Locate the cell with the specified text and output its (x, y) center coordinate. 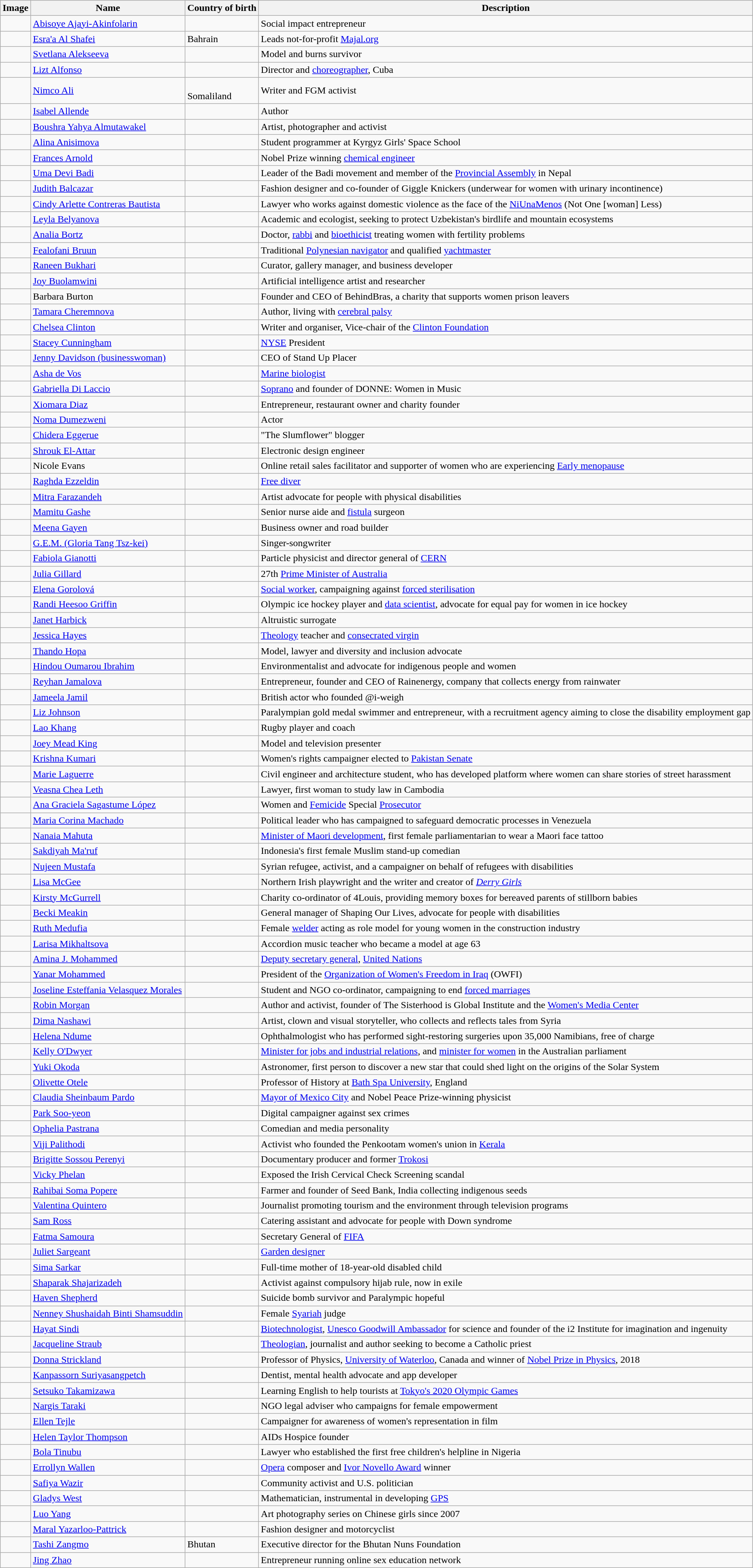
Free diver (506, 481)
Dima Nashawi (108, 1021)
Julia Gillard (108, 574)
Sam Ross (108, 1221)
Abisoye Ajayi-Akinfolarin (108, 23)
Nobel Prize winning chemical engineer (506, 157)
Barbara Burton (108, 296)
Amina J. Mohammed (108, 959)
Kanpassorn Suriyasangpetch (108, 1375)
Secretary General of FIFA (506, 1236)
Yanar Mohammed (108, 974)
Academic and ecologist, seeking to protect Uzbekistan's birdlife and mountain ecosystems (506, 219)
Model, lawyer and diversity and inclusion advocate (506, 651)
Jameela Jamil (108, 697)
Lisa McGee (108, 882)
Boushra Yahya Almutawakel (108, 127)
Cindy Arlette Contreras Bautista (108, 204)
Leads not-for-profit Majal.org (506, 39)
Hindou Oumarou Ibrahim (108, 666)
Model and television presenter (506, 743)
Elena Gorolová (108, 589)
Executive director for the Bhutan Nuns Foundation (506, 1545)
Northern Irish playwright and the writer and creator of Derry Girls (506, 882)
Fashion designer and co-founder of Giggle Knickers (underwear for women with urinary incontinence) (506, 188)
Joey Mead King (108, 743)
Robin Morgan (108, 1005)
"The Slumflower" blogger (506, 435)
Brigitte Sossou Perenyi (108, 1159)
Minister for jobs and industrial relations, and minister for women in the Australian parliament (506, 1051)
Svetlana Alekseeva (108, 54)
Women and Femicide Special Prosecutor (506, 805)
Comedian and media personality (506, 1128)
Stacey Cunningham (108, 343)
Deputy secretary general, United Nations (506, 959)
Farmer and founder of Seed Bank, India collecting indigenous seeds (506, 1190)
Leader of the Badi movement and member of the Provincial Assembly in Nepal (506, 173)
Particle physicist and director general of CERN (506, 558)
NGO legal adviser who campaigns for female empowerment (506, 1406)
Sima Sarkar (108, 1267)
Professor of History at Bath Spa University, England (506, 1082)
Theology teacher and consecrated virgin (506, 635)
Randi Heesoo Griffin (108, 604)
Joy Buolamwini (108, 281)
Safiya Wazir (108, 1483)
Bola Tinubu (108, 1452)
Asha de Vos (108, 373)
Astronomer, first person to discover a new star that could shed light on the origins of the Solar System (506, 1067)
Becki Meakin (108, 913)
Xiomara Diaz (108, 404)
Minister of Maori development, first female parliamentarian to wear a Maori face tattoo (506, 836)
Ana Graciela Sagastume López (108, 805)
Helen Taylor Thompson (108, 1437)
Name (108, 8)
27th Prime Minister of Australia (506, 574)
Country of birth (222, 8)
Nimco Ali (108, 91)
Frances Arnold (108, 157)
Joseline Esteffania Velasquez Morales (108, 990)
Soprano and founder of DONNE: Women in Music (506, 389)
Learning English to help tourists at Tokyo's 2020 Olympic Games (506, 1390)
Garden designer (506, 1252)
Kelly O'Dwyer (108, 1051)
Theologian, journalist and author seeking to become a Catholic priest (506, 1344)
Doctor, rabbi and bioethicist treating women with fertility problems (506, 235)
Hayat Sindi (108, 1329)
Author (506, 111)
Image (15, 8)
Campaigner for awareness of women's representation in film (506, 1421)
Veasna Chea Leth (108, 789)
Helena Ndume (108, 1036)
Viji Palithodi (108, 1144)
Social impact entrepreneur (506, 23)
Paralympian gold medal swimmer and entrepreneur, with a recruitment agency aiming to close the disability employment gap (506, 713)
Tashi Zangmo (108, 1545)
Political leader who has campaigned to safeguard democratic processes in Venezuela (506, 820)
Artist, photographer and activist (506, 127)
Opera composer and Ivor Novello Award winner (506, 1468)
Shaparak Shajarizadeh (108, 1283)
Raneen Bukhari (108, 266)
Syrian refugee, activist, and a campaigner on behalf of refugees with disabilities (506, 866)
Lao Khang (108, 728)
Professor of Physics, University of Waterloo, Canada and winner of Nobel Prize in Physics, 2018 (506, 1360)
Mamitu Gashe (108, 512)
Student programmer at Kyrgyz Girls' Space School (506, 142)
Sakdiyah Ma'ruf (108, 851)
Tamara Cheremnova (108, 312)
Catering assistant and advocate for people with Down syndrome (506, 1221)
Business owner and road builder (506, 528)
Raghda Ezzeldin (108, 481)
Lizt Alfonso (108, 70)
Rugby player and coach (506, 728)
Electronic design engineer (506, 451)
Founder and CEO of BehindBras, a charity that supports women prison leavers (506, 296)
Nujeen Mustafa (108, 866)
Chelsea Clinton (108, 327)
Nargis Taraki (108, 1406)
Juliet Sargeant (108, 1252)
Activist who founded the Penkootam women's union in Kerala (506, 1144)
Exposed the Irish Cervical Check Screening scandal (506, 1174)
British actor who founded @i-weigh (506, 697)
Fabiola Gianotti (108, 558)
NYSE President (506, 343)
Kirsty McGurrell (108, 897)
Jing Zhao (108, 1560)
Lawyer who works against domestic violence as the face of the NiUnaMenos (Not One [woman] Less) (506, 204)
Mitra Farazandeh (108, 497)
General manager of Shaping Our Lives, advocate for people with disabilities (506, 913)
Writer and FGM activist (506, 91)
Isabel Allende (108, 111)
Accordion music teacher who became a model at age 63 (506, 944)
Leyla Belyanova (108, 219)
Yuki Okoda (108, 1067)
Curator, gallery manager, and business developer (506, 266)
AIDs Hospice founder (506, 1437)
Art photography series on Chinese girls since 2007 (506, 1514)
Judith Balcazar (108, 188)
Thando Hopa (108, 651)
Meena Gayen (108, 528)
Nicole Evans (108, 466)
Female welder acting as role model for young women in the construction industry (506, 928)
Fashion designer and motorcyclist (506, 1529)
Actor (506, 419)
Setsuko Takamizawa (108, 1390)
Biotechnologist, Unesco Goodwill Ambassador for science and founder of the i2 Institute for imagination and ingenuity (506, 1329)
Janet Harbick (108, 620)
Entrepreneur running online sex education network (506, 1560)
Senior nurse aide and fistula surgeon (506, 512)
Artist advocate for people with physical disabilities (506, 497)
Maria Corina Machado (108, 820)
Shrouk El-Attar (108, 451)
CEO of Stand Up Placer (506, 358)
Description (506, 8)
Fatma Samoura (108, 1236)
Artificial intelligence artist and researcher (506, 281)
Haven Shepherd (108, 1298)
Valentina Quintero (108, 1206)
Community activist and U.S. politician (506, 1483)
Larisa Mikhaltsova (108, 944)
Director and choreographer, Cuba (506, 70)
Writer and organiser, Vice-chair of the Clinton Foundation (506, 327)
Civil engineer and architecture student, who has developed platform where women can share stories of street harassment (506, 774)
Analia Bortz (108, 235)
Activist against compulsory hijab rule, now in exile (506, 1283)
Donna Strickland (108, 1360)
Social worker, campaigning against forced sterilisation (506, 589)
Vicky Phelan (108, 1174)
Digital campaigner against sex crimes (506, 1113)
Author and activist, founder of The Sisterhood is Global Institute and the Women's Media Center (506, 1005)
Park Soo-yeon (108, 1113)
Marie Laguerre (108, 774)
Maral Yazarloo-Pattrick (108, 1529)
Bahrain (222, 39)
Author, living with cerebral palsy (506, 312)
Full-time mother of 18-year-old disabled child (506, 1267)
Student and NGO co-ordinator, campaigning to end forced marriages (506, 990)
Charity co-ordinator of 4Louis, providing memory boxes for bereaved parents of stillborn babies (506, 897)
Claudia Sheinbaum Pardo (108, 1098)
Somaliland (222, 91)
Ophthalmologist who has performed sight-restoring surgeries upon 35,000 Namibians, free of charge (506, 1036)
Uma Devi Badi (108, 173)
Ruth Medufia (108, 928)
Artist, clown and visual storyteller, who collects and reflects tales from Syria (506, 1021)
Traditional Polynesian navigator and qualified yachtmaster (506, 250)
Nenney Shushaidah Binti Shamsuddin (108, 1313)
Jacqueline Straub (108, 1344)
Altruistic surrogate (506, 620)
Dentist, mental health advocate and app developer (506, 1375)
Ophelia Pastrana (108, 1128)
Nanaia Mahuta (108, 836)
Environmentalist and advocate for indigenous people and women (506, 666)
Entrepreneur, restaurant owner and charity founder (506, 404)
Luo Yang (108, 1514)
Jessica Hayes (108, 635)
Olympic ice hockey player and data scientist, advocate for equal pay for women in ice hockey (506, 604)
Documentary producer and former Trokosi (506, 1159)
Chidera Eggerue (108, 435)
Lawyer who established the first free children's helpline in Nigeria (506, 1452)
President of the Organization of Women's Freedom in Iraq (OWFI) (506, 974)
Mayor of Mexico City and Nobel Peace Prize-winning physicist (506, 1098)
Jenny Davidson (businesswoman) (108, 358)
Olivette Otele (108, 1082)
G.E.M. (Gloria Tang Tsz-kei) (108, 543)
Gabriella Di Laccio (108, 389)
Bhutan (222, 1545)
Female Syariah judge (506, 1313)
Marine biologist (506, 373)
Ellen Tejle (108, 1421)
Entrepreneur, founder and CEO of Rainenergy, company that collects energy from rainwater (506, 681)
Noma Dumezweni (108, 419)
Singer-songwriter (506, 543)
Journalist promoting tourism and the environment through television programs (506, 1206)
Online retail sales facilitator and supporter of women who are experiencing Early menopause (506, 466)
Rahibai Soma Popere (108, 1190)
Model and burns survivor (506, 54)
Indonesia's first female Muslim stand-up comedian (506, 851)
Alina Anisimova (108, 142)
Krishna Kumari (108, 759)
Errollyn Wallen (108, 1468)
Reyhan Jamalova (108, 681)
Lawyer, first woman to study law in Cambodia (506, 789)
Suicide bomb survivor and Paralympic hopeful (506, 1298)
Gladys West (108, 1498)
Fealofani Bruun (108, 250)
Liz Johnson (108, 713)
Mathematician, instrumental in developing GPS (506, 1498)
Esra'a Al Shafei (108, 39)
Women's rights campaigner elected to Pakistan Senate (506, 759)
